Output the (X, Y) coordinate of the center of the cell containing the given text.  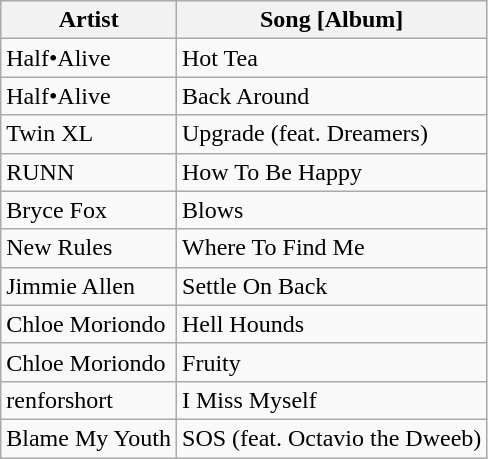
I Miss Myself (332, 400)
Back Around (332, 96)
Hell Hounds (332, 324)
Hot Tea (332, 58)
Upgrade (feat. Dreamers) (332, 134)
Where To Find Me (332, 248)
Bryce Fox (89, 210)
Jimmie Allen (89, 286)
How To Be Happy (332, 172)
Song [Album] (332, 20)
Artist (89, 20)
Blame My Youth (89, 438)
Blows (332, 210)
renforshort (89, 400)
Fruity (332, 362)
New Rules (89, 248)
RUNN (89, 172)
Twin XL (89, 134)
Settle On Back (332, 286)
SOS (feat. Octavio the Dweeb) (332, 438)
